Determine the (x, y) coordinate at the center of the cell enclosing the given text.  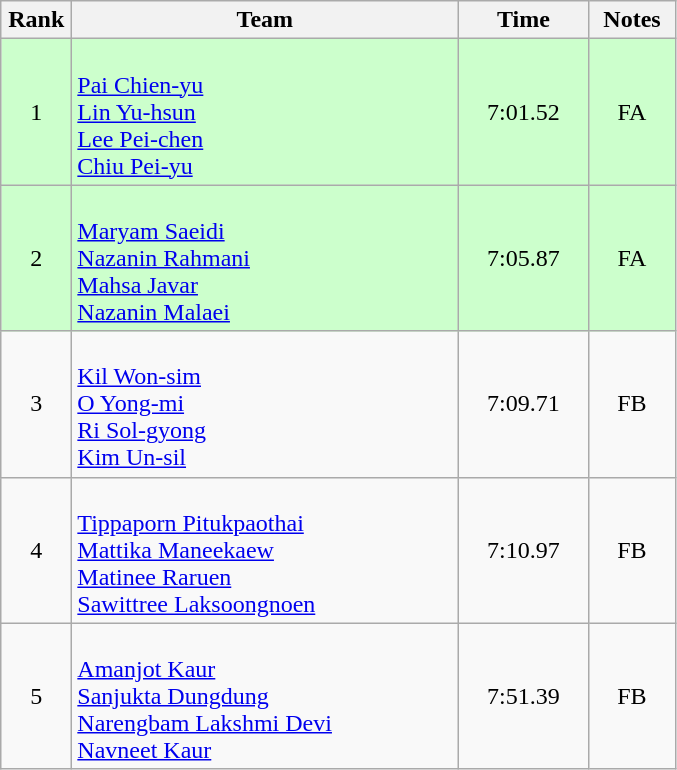
Amanjot KaurSanjukta DungdungNarengbam Lakshmi DeviNavneet Kaur (265, 696)
Pai Chien-yuLin Yu-hsunLee Pei-chenChiu Pei-yu (265, 112)
Notes (632, 20)
Rank (36, 20)
Maryam SaeidiNazanin RahmaniMahsa JavarNazanin Malaei (265, 258)
7:51.39 (524, 696)
7:10.97 (524, 550)
1 (36, 112)
7:01.52 (524, 112)
Tippaporn PitukpaothaiMattika ManeekaewMatinee RaruenSawittree Laksoongnoen (265, 550)
5 (36, 696)
7:09.71 (524, 404)
Time (524, 20)
4 (36, 550)
2 (36, 258)
3 (36, 404)
Kil Won-simO Yong-miRi Sol-gyongKim Un-sil (265, 404)
7:05.87 (524, 258)
Team (265, 20)
